Find where the given text appears and provide that cell's center as [x, y] coordinate. 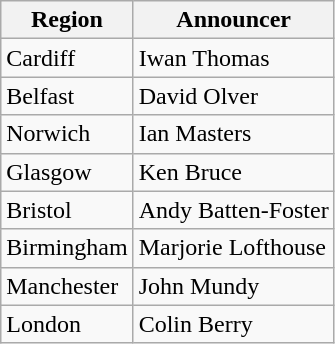
Manchester [67, 286]
John Mundy [234, 286]
London [67, 324]
Bristol [67, 210]
Region [67, 20]
Cardiff [67, 58]
Glasgow [67, 172]
Ian Masters [234, 134]
Colin Berry [234, 324]
Norwich [67, 134]
Andy Batten-Foster [234, 210]
Announcer [234, 20]
Belfast [67, 96]
David Olver [234, 96]
Iwan Thomas [234, 58]
Marjorie Lofthouse [234, 248]
Ken Bruce [234, 172]
Birmingham [67, 248]
